For the text-containing cell, return its midpoint in (X, Y) coordinate format. 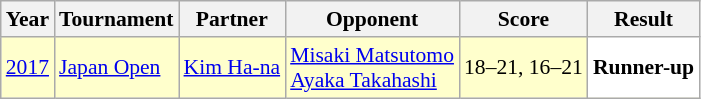
Score (524, 19)
Runner-up (644, 68)
18–21, 16–21 (524, 68)
2017 (28, 68)
Year (28, 19)
Result (644, 19)
Kim Ha-na (232, 68)
Partner (232, 19)
Tournament (116, 19)
Misaki Matsutomo Ayaka Takahashi (372, 68)
Japan Open (116, 68)
Opponent (372, 19)
